Return [x, y] of the center of cell containing provided text 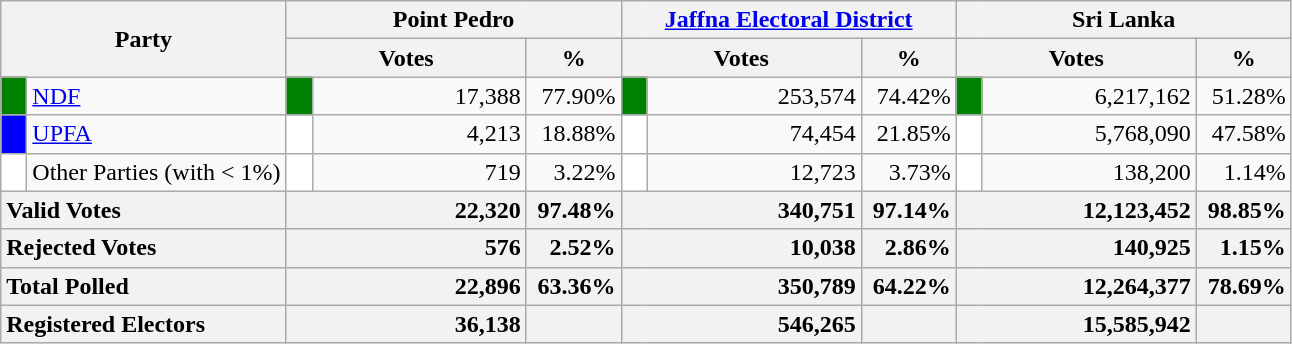
47.58% [1244, 134]
74,454 [754, 134]
253,574 [754, 96]
Other Parties (with < 1%) [156, 172]
Rejected Votes [144, 248]
1.15% [1244, 248]
18.88% [574, 134]
4,213 [419, 134]
2.86% [908, 248]
1.14% [1244, 172]
340,751 [741, 210]
17,388 [419, 96]
3.73% [908, 172]
719 [419, 172]
22,896 [406, 286]
22,320 [406, 210]
Jaffna Electoral District [788, 20]
78.69% [1244, 286]
Total Polled [144, 286]
350,789 [741, 286]
12,123,452 [1076, 210]
Point Pedro [454, 20]
97.48% [574, 210]
5,768,090 [1089, 134]
3.22% [574, 172]
UPFA [156, 134]
98.85% [1244, 210]
36,138 [406, 324]
2.52% [574, 248]
12,264,377 [1076, 286]
6,217,162 [1089, 96]
12,723 [754, 172]
576 [406, 248]
546,265 [741, 324]
21.85% [908, 134]
97.14% [908, 210]
15,585,942 [1076, 324]
Party [144, 39]
77.90% [574, 96]
63.36% [574, 286]
Registered Electors [144, 324]
10,038 [741, 248]
138,200 [1089, 172]
Sri Lanka [1124, 20]
140,925 [1076, 248]
51.28% [1244, 96]
Valid Votes [144, 210]
74.42% [908, 96]
64.22% [908, 286]
NDF [156, 96]
